Determine the (x, y) coordinate at the center of the cell enclosing the given text.  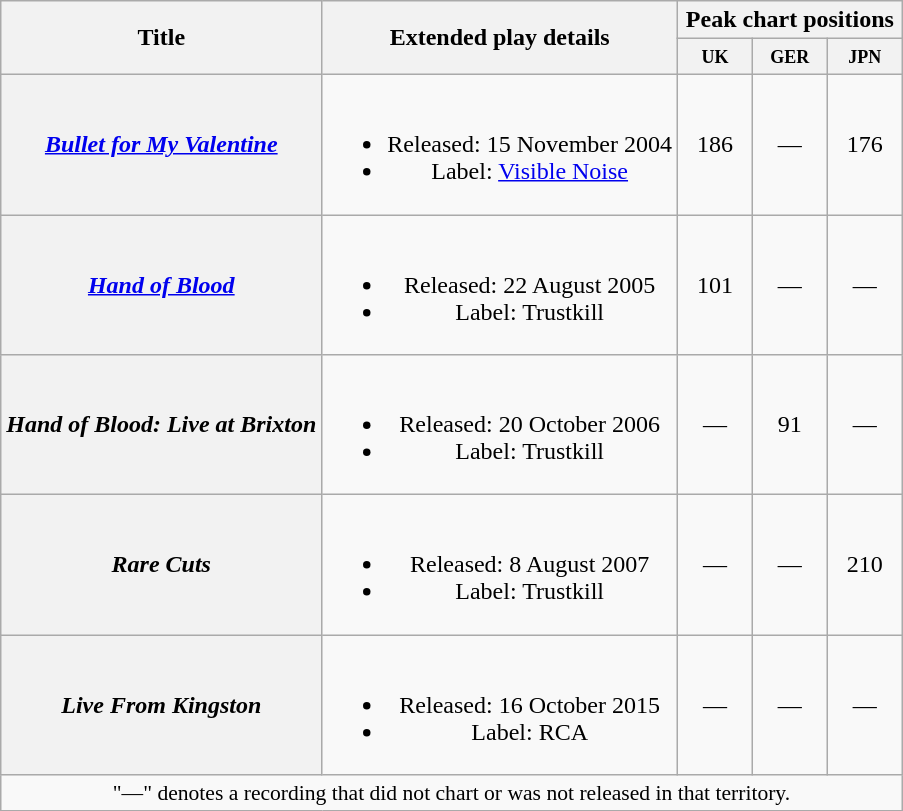
101 (714, 284)
Live From Kingston (162, 705)
Hand of Blood: Live at Brixton (162, 425)
91 (790, 425)
Released: 22 August 2005Label: Trustkill (500, 284)
Bullet for My Valentine (162, 144)
JPN (864, 57)
176 (864, 144)
Released: 15 November 2004Label: Visible Noise (500, 144)
UK (714, 57)
Released: 20 October 2006Label: Trustkill (500, 425)
Hand of Blood (162, 284)
210 (864, 565)
Extended play details (500, 38)
Title (162, 38)
Released: 16 October 2015Label: RCA (500, 705)
186 (714, 144)
Peak chart positions (790, 20)
Rare Cuts (162, 565)
"—" denotes a recording that did not chart or was not released in that territory. (452, 793)
GER (790, 57)
Released: 8 August 2007Label: Trustkill (500, 565)
